From the cell containing the given text, extract its center point as (x, y) coordinate. 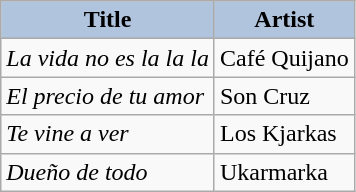
Ukarmarka (284, 172)
Te vine a ver (108, 134)
Title (108, 20)
Café Quijano (284, 58)
Son Cruz (284, 96)
Artist (284, 20)
Los Kjarkas (284, 134)
El precio de tu amor (108, 96)
Dueño de todo (108, 172)
La vida no es la la la (108, 58)
